Provide the (x, y) coordinate of the cell's center where the given text is located.  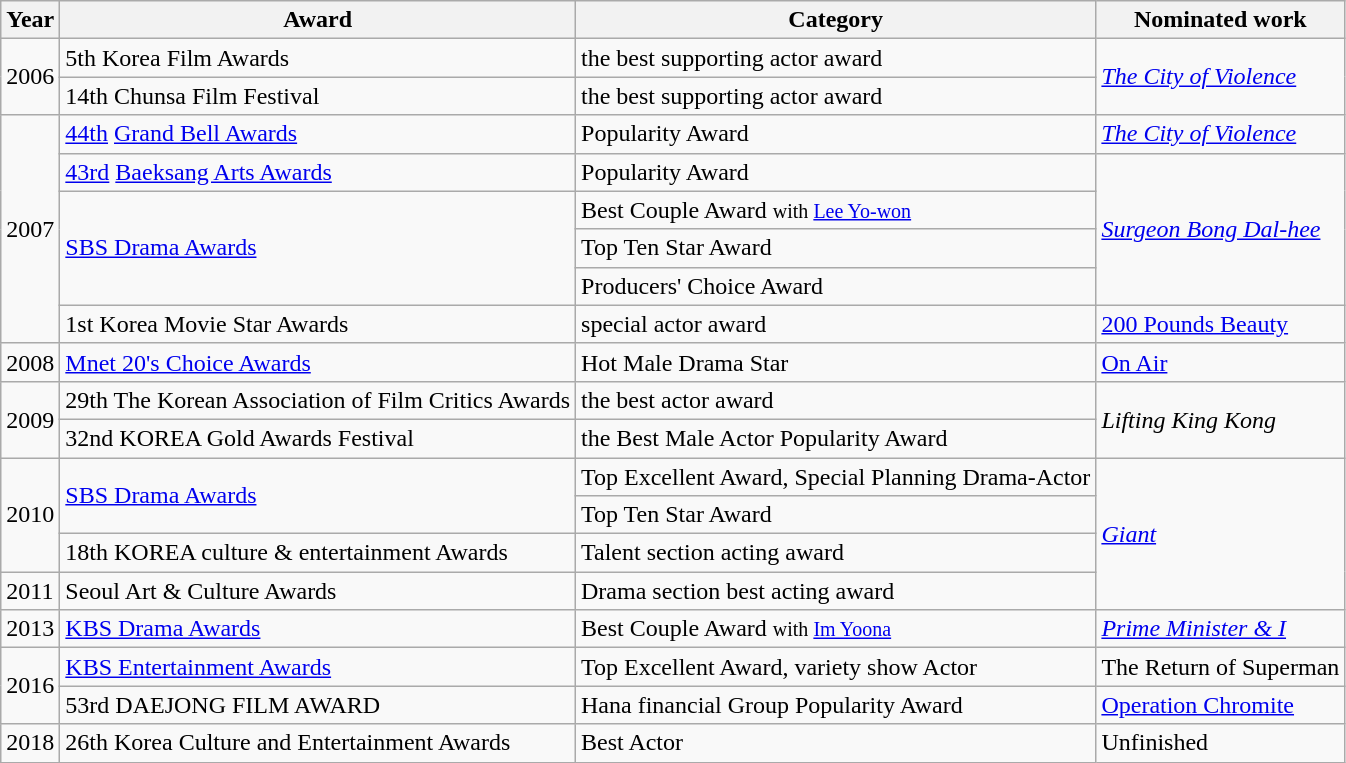
43rd Baeksang Arts Awards (318, 172)
Unfinished (1220, 743)
2013 (30, 629)
Operation Chromite (1220, 705)
KBS Entertainment Awards (318, 667)
KBS Drama Awards (318, 629)
Top Excellent Award, variety show Actor (836, 667)
Giant (1220, 534)
Category (836, 20)
53rd DAEJONG FILM AWARD (318, 705)
On Air (1220, 362)
Best Actor (836, 743)
200 Pounds Beauty (1220, 324)
the Best Male Actor Popularity Award (836, 438)
Year (30, 20)
Hana financial Group Popularity Award (836, 705)
special actor award (836, 324)
2016 (30, 686)
2010 (30, 515)
32nd KOREA Gold Awards Festival (318, 438)
2007 (30, 229)
44th Grand Bell Awards (318, 134)
14th Chunsa Film Festival (318, 96)
29th The Korean Association of Film Critics Awards (318, 400)
Lifting King Kong (1220, 419)
Nominated work (1220, 20)
2008 (30, 362)
Mnet 20's Choice Awards (318, 362)
2009 (30, 419)
Producers' Choice Award (836, 286)
The Return of Superman (1220, 667)
Seoul Art & Culture Awards (318, 591)
Hot Male Drama Star (836, 362)
Top Excellent Award, Special Planning Drama-Actor (836, 477)
5th Korea Film Awards (318, 58)
Prime Minister & I (1220, 629)
Surgeon Bong Dal-hee (1220, 229)
the best actor award (836, 400)
1st Korea Movie Star Awards (318, 324)
2018 (30, 743)
2011 (30, 591)
Award (318, 20)
2006 (30, 77)
Talent section acting award (836, 553)
18th KOREA culture & entertainment Awards (318, 553)
26th Korea Culture and Entertainment Awards (318, 743)
Best Couple Award with Lee Yo-won (836, 210)
Best Couple Award with Im Yoona (836, 629)
Drama section best acting award (836, 591)
